Extract the (X, Y) coordinate from the center of the cell holding the provided text.  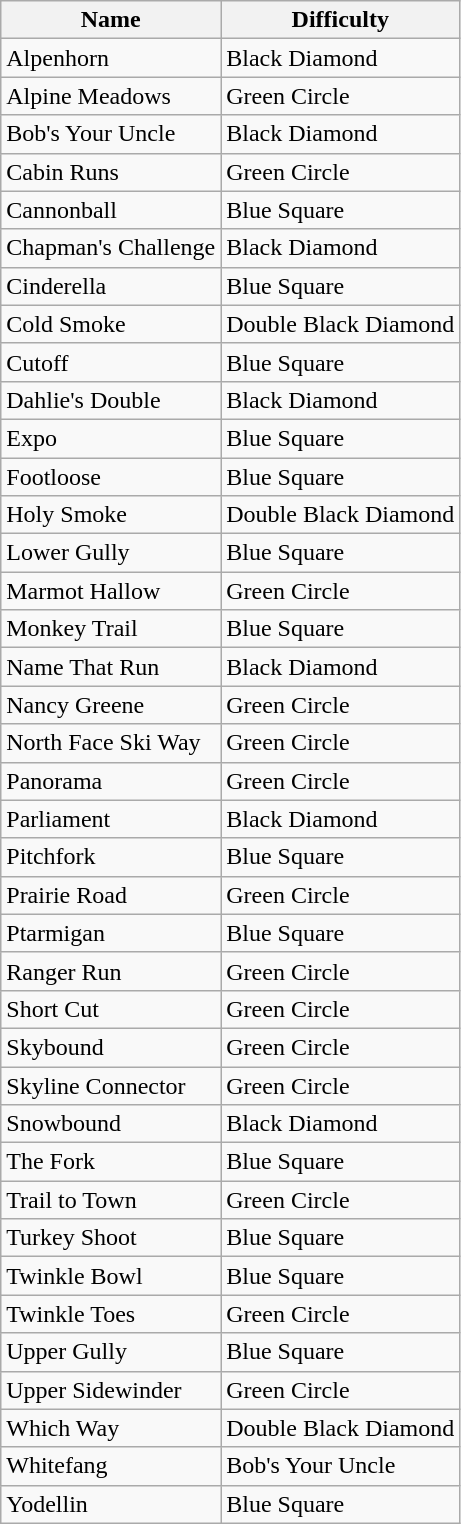
Monkey Trail (111, 629)
Nancy Greene (111, 705)
Parliament (111, 819)
Upper Sidewinder (111, 1390)
Footloose (111, 477)
Ptarmigan (111, 933)
Name (111, 20)
Snowbound (111, 1124)
Expo (111, 438)
Cannonball (111, 210)
Short Cut (111, 1009)
Which Way (111, 1428)
Panorama (111, 781)
Cutoff (111, 362)
Holy Smoke (111, 515)
Cinderella (111, 286)
Whitefang (111, 1466)
Skybound (111, 1047)
Ranger Run (111, 971)
Dahlie's Double (111, 400)
Alpine Meadows (111, 96)
North Face Ski Way (111, 743)
Twinkle Toes (111, 1314)
Trail to Town (111, 1200)
Yodellin (111, 1504)
Pitchfork (111, 857)
Upper Gully (111, 1352)
Difficulty (340, 20)
Alpenhorn (111, 58)
Cabin Runs (111, 172)
Name That Run (111, 667)
Turkey Shoot (111, 1238)
Skyline Connector (111, 1085)
Prairie Road (111, 895)
Cold Smoke (111, 324)
The Fork (111, 1162)
Lower Gully (111, 553)
Twinkle Bowl (111, 1276)
Marmot Hallow (111, 591)
Chapman's Challenge (111, 248)
